Locate the cell with the specified text and output its (X, Y) center coordinate. 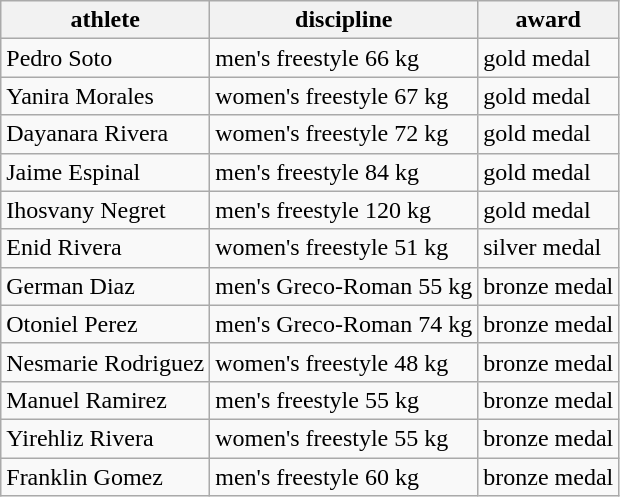
Jaime Espinal (106, 172)
discipline (344, 20)
Ihosvany Negret (106, 210)
men's freestyle 55 kg (344, 400)
women's freestyle 51 kg (344, 248)
men's freestyle 120 kg (344, 210)
Yanira Morales (106, 96)
Dayanara Rivera (106, 134)
silver medal (548, 248)
men's freestyle 84 kg (344, 172)
women's freestyle 55 kg (344, 438)
Yirehliz Rivera (106, 438)
women's freestyle 48 kg (344, 362)
athlete (106, 20)
Pedro Soto (106, 58)
German Diaz (106, 286)
Franklin Gomez (106, 477)
Nesmarie Rodriguez (106, 362)
men's freestyle 60 kg (344, 477)
women's freestyle 67 kg (344, 96)
women's freestyle 72 kg (344, 134)
award (548, 20)
men's Greco-Roman 74 kg (344, 324)
Otoniel Perez (106, 324)
men's Greco-Roman 55 kg (344, 286)
men's freestyle 66 kg (344, 58)
Manuel Ramirez (106, 400)
Enid Rivera (106, 248)
